Pinpoint the cell where the given text exists, returning its (X, Y) midpoint coordinate. 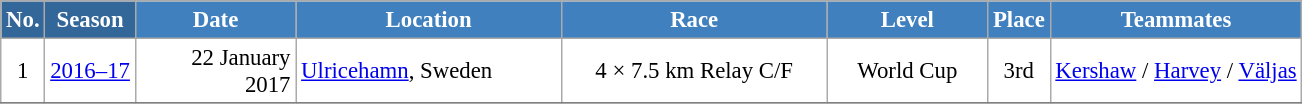
22 January 2017 (216, 72)
Level (908, 20)
Location (429, 20)
World Cup (908, 72)
3rd (1019, 72)
1 (23, 72)
Teammates (1176, 20)
2016–17 (90, 72)
Kershaw / Harvey / Väljas (1176, 72)
Place (1019, 20)
Ulricehamn, Sweden (429, 72)
No. (23, 20)
Date (216, 20)
Season (90, 20)
4 × 7.5 km Relay C/F (694, 72)
Race (694, 20)
